Identify which cell holds the provided text, then report its [x, y] central coordinate. 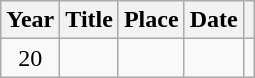
Year [30, 20]
Date [214, 20]
Place [151, 20]
Title [90, 20]
20 [30, 58]
